Locate the cell with the specified text and output its [x, y] center coordinate. 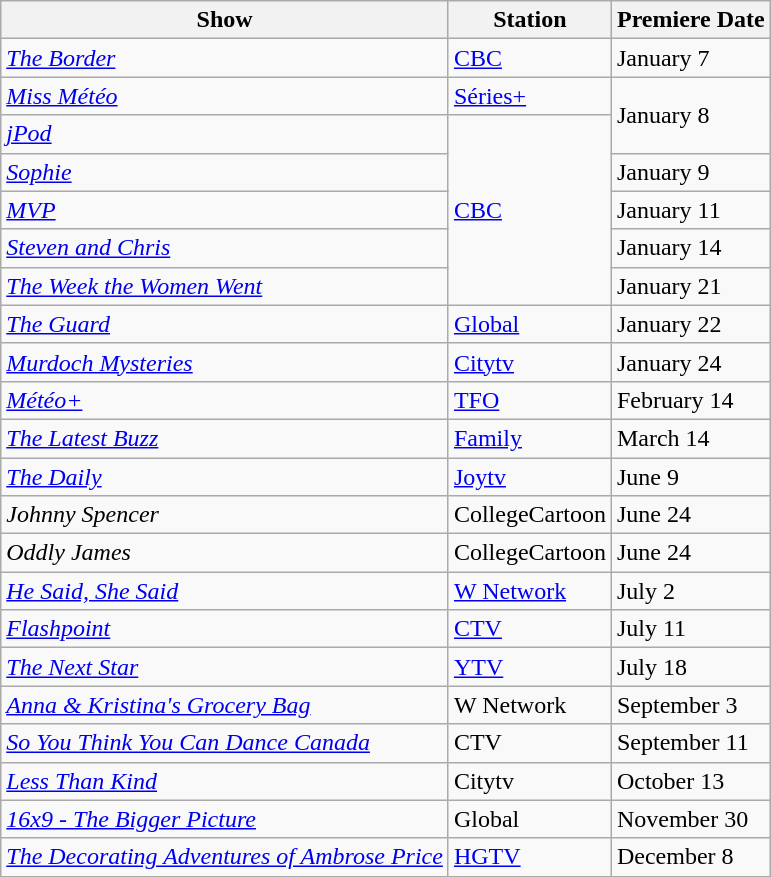
YTV [530, 667]
Anna & Kristina's Grocery Bag [225, 705]
Sophie [225, 172]
Oddly James [225, 553]
Miss Météo [225, 96]
Premiere Date [690, 20]
January 22 [690, 324]
So You Think You Can Dance Canada [225, 743]
The Guard [225, 324]
Johnny Spencer [225, 515]
Station [530, 20]
September 11 [690, 743]
September 3 [690, 705]
January 24 [690, 362]
Joytv [530, 477]
Murdoch Mysteries [225, 362]
MVP [225, 210]
February 14 [690, 400]
July 11 [690, 629]
Steven and Chris [225, 248]
July 18 [690, 667]
June 9 [690, 477]
Less Than Kind [225, 781]
The Daily [225, 477]
January 7 [690, 58]
Flashpoint [225, 629]
January 11 [690, 210]
Family [530, 438]
TFO [530, 400]
Séries+ [530, 96]
Météo+ [225, 400]
jPod [225, 134]
The Week the Women Went [225, 286]
Show [225, 20]
November 30 [690, 819]
The Decorating Adventures of Ambrose Price [225, 857]
July 2 [690, 591]
He Said, She Said [225, 591]
The Latest Buzz [225, 438]
16x9 - The Bigger Picture [225, 819]
The Next Star [225, 667]
October 13 [690, 781]
January 9 [690, 172]
January 8 [690, 115]
December 8 [690, 857]
March 14 [690, 438]
The Border [225, 58]
HGTV [530, 857]
January 21 [690, 286]
January 14 [690, 248]
